Detect which cell encompasses the target text, then output its [x, y] center coordinate. 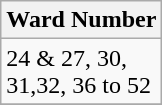
24 & 27, 30, 31,32, 36 to 52 [82, 72]
Ward Number [82, 20]
